Return the [X, Y] coordinate for the center point of the cell that contains the specified text.  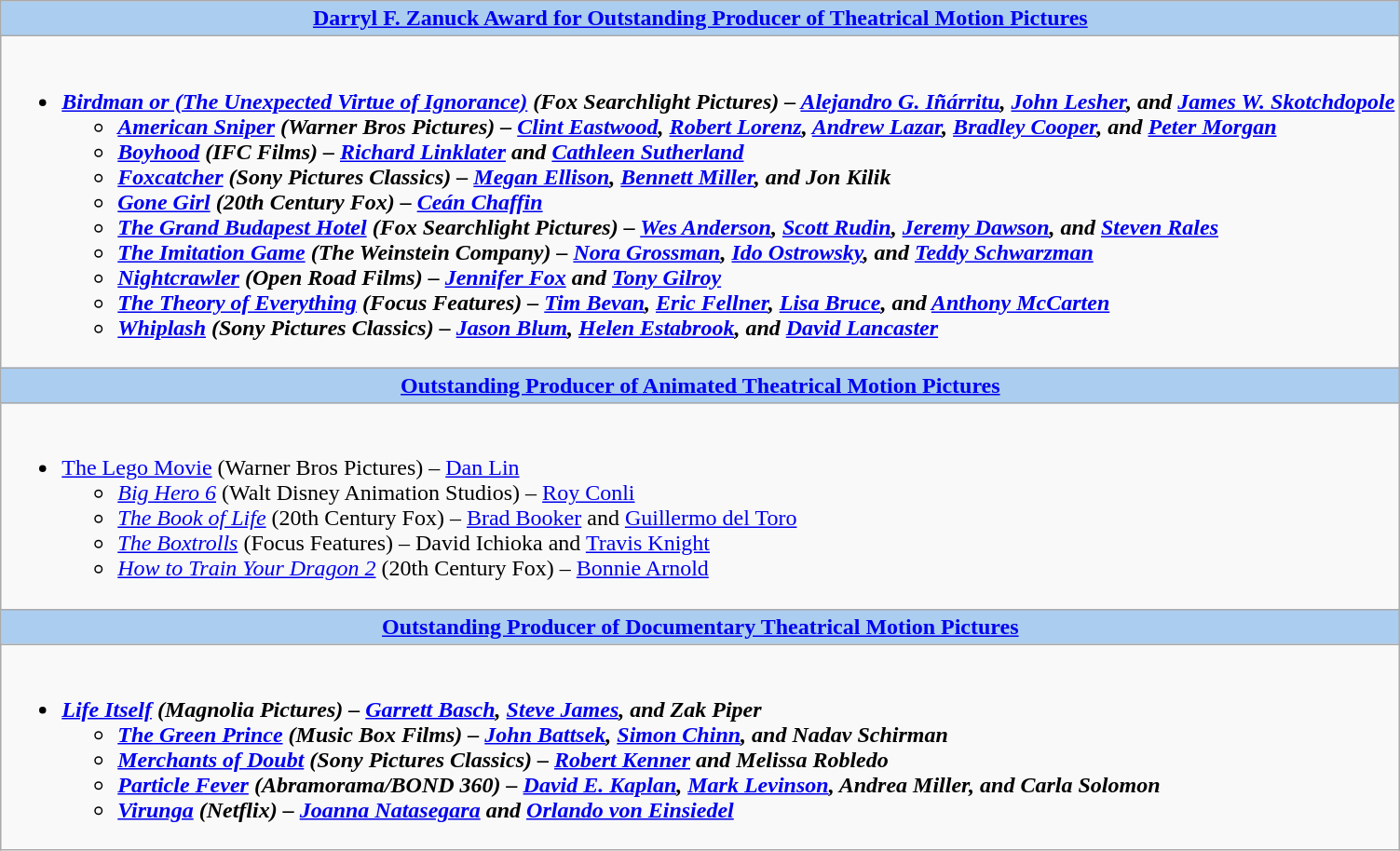
Outstanding Producer of Animated Theatrical Motion Pictures [700, 385]
Outstanding Producer of Documentary Theatrical Motion Pictures [700, 627]
Darryl F. Zanuck Award for Outstanding Producer of Theatrical Motion Pictures [700, 19]
